Provide the (X, Y) coordinate of the cell's center where the given text is located.  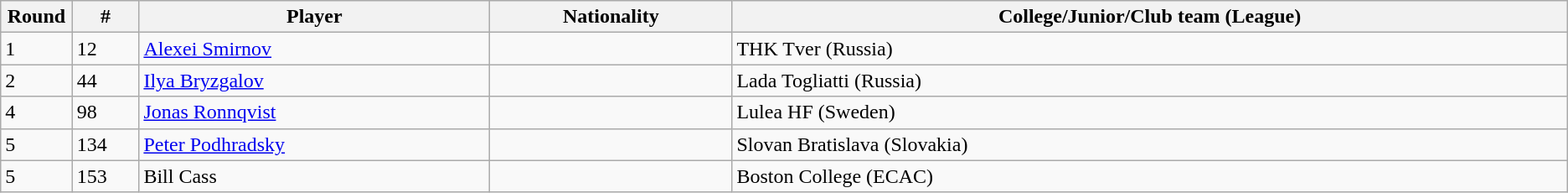
2 (37, 81)
Round (37, 17)
THK Tver (Russia) (1149, 49)
Bill Cass (315, 176)
153 (106, 176)
Boston College (ECAC) (1149, 176)
Lada Togliatti (Russia) (1149, 81)
Peter Podhradsky (315, 144)
134 (106, 144)
Nationality (611, 17)
1 (37, 49)
College/Junior/Club team (League) (1149, 17)
12 (106, 49)
Slovan Bratislava (Slovakia) (1149, 144)
Jonas Ronnqvist (315, 112)
Alexei Smirnov (315, 49)
44 (106, 81)
Lulea HF (Sweden) (1149, 112)
# (106, 17)
Ilya Bryzgalov (315, 81)
Player (315, 17)
4 (37, 112)
98 (106, 112)
